Return the [x, y] coordinate for the center point of the cell that contains the specified text.  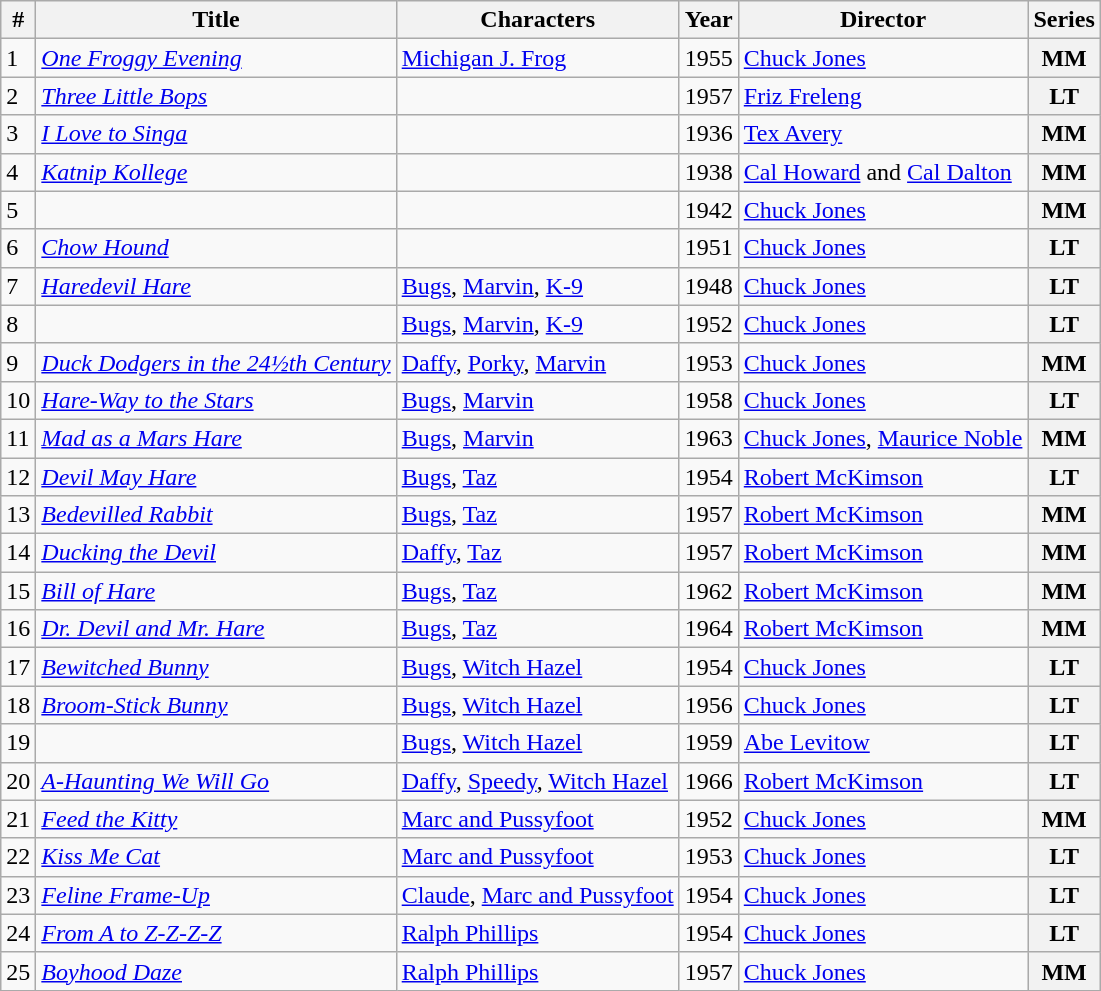
Chow Hound [216, 248]
1964 [708, 629]
1958 [708, 400]
10 [18, 400]
1938 [708, 172]
6 [18, 248]
1948 [708, 286]
1966 [708, 781]
25 [18, 971]
5 [18, 210]
Abe Levitow [883, 743]
Bewitched Bunny [216, 667]
Kiss Me Cat [216, 857]
Devil May Hare [216, 477]
17 [18, 667]
A-Haunting We Will Go [216, 781]
4 [18, 172]
Dr. Devil and Mr. Hare [216, 629]
8 [18, 324]
3 [18, 134]
19 [18, 743]
21 [18, 819]
Bedevilled Rabbit [216, 515]
1963 [708, 438]
23 [18, 895]
1951 [708, 248]
Tex Avery [883, 134]
Feed the Kitty [216, 819]
1956 [708, 705]
Daffy, Taz [538, 553]
7 [18, 286]
Michigan J. Frog [538, 58]
Three Little Bops [216, 96]
From A to Z-Z-Z-Z [216, 933]
Boyhood Daze [216, 971]
18 [18, 705]
Friz Freleng [883, 96]
1962 [708, 591]
1936 [708, 134]
1942 [708, 210]
20 [18, 781]
# [18, 20]
14 [18, 553]
Chuck Jones, Maurice Noble [883, 438]
12 [18, 477]
Characters [538, 20]
Feline Frame-Up [216, 895]
2 [18, 96]
Series [1064, 20]
Duck Dodgers in the 24½th Century [216, 362]
Claude, Marc and Pussyfoot [538, 895]
9 [18, 362]
1 [18, 58]
Haredevil Hare [216, 286]
Broom-Stick Bunny [216, 705]
13 [18, 515]
1955 [708, 58]
11 [18, 438]
Title [216, 20]
Director [883, 20]
Bill of Hare [216, 591]
1959 [708, 743]
One Froggy Evening [216, 58]
24 [18, 933]
Katnip Kollege [216, 172]
16 [18, 629]
Hare-Way to the Stars [216, 400]
Daffy, Porky, Marvin [538, 362]
15 [18, 591]
22 [18, 857]
Ducking the Devil [216, 553]
Year [708, 20]
I Love to Singa [216, 134]
Mad as a Mars Hare [216, 438]
Cal Howard and Cal Dalton [883, 172]
Daffy, Speedy, Witch Hazel [538, 781]
